For the text-containing cell, return its midpoint in [X, Y] coordinate format. 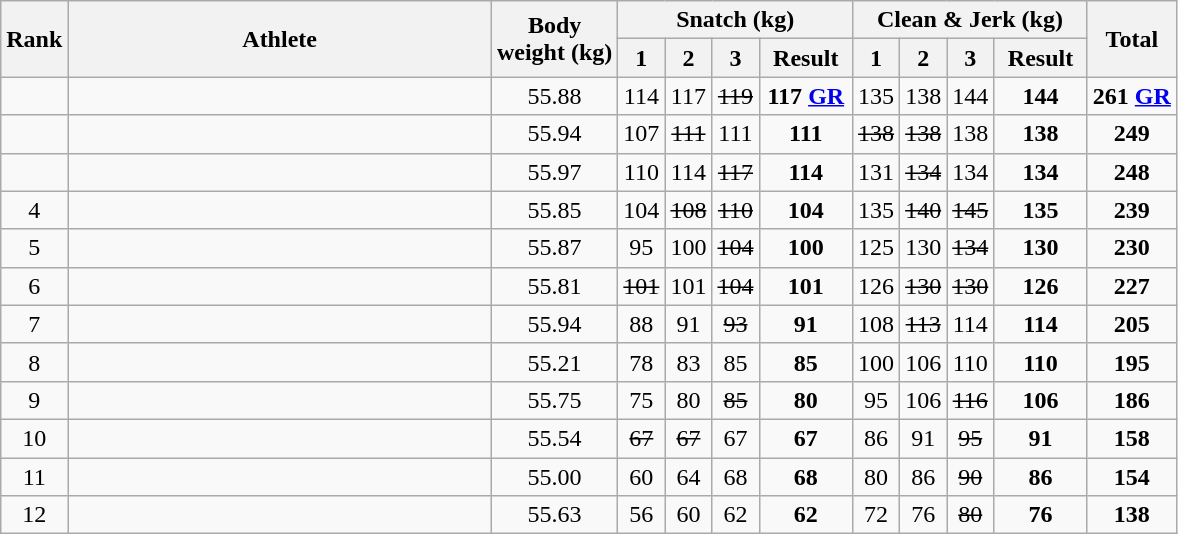
55.87 [554, 248]
55.00 [554, 477]
248 [1132, 172]
83 [688, 362]
Rank [34, 39]
195 [1132, 362]
64 [688, 477]
249 [1132, 134]
Snatch (kg) [736, 20]
145 [970, 210]
140 [924, 210]
55.88 [554, 96]
113 [924, 324]
90 [970, 477]
154 [1132, 477]
55.21 [554, 362]
4 [34, 210]
Bodyweight (kg) [554, 39]
6 [34, 286]
88 [642, 324]
8 [34, 362]
55.97 [554, 172]
11 [34, 477]
75 [642, 400]
12 [34, 515]
227 [1132, 286]
55.85 [554, 210]
78 [642, 362]
55.63 [554, 515]
5 [34, 248]
119 [736, 96]
107 [642, 134]
131 [876, 172]
55.75 [554, 400]
Clean & Jerk (kg) [970, 20]
261 GR [1132, 96]
93 [736, 324]
55.54 [554, 438]
117 GR [806, 96]
55.81 [554, 286]
125 [876, 248]
Athlete [280, 39]
7 [34, 324]
9 [34, 400]
230 [1132, 248]
Total [1132, 39]
56 [642, 515]
72 [876, 515]
205 [1132, 324]
116 [970, 400]
10 [34, 438]
239 [1132, 210]
186 [1132, 400]
158 [1132, 438]
